Determine the (x, y) coordinate at the center of the cell enclosing the given text.  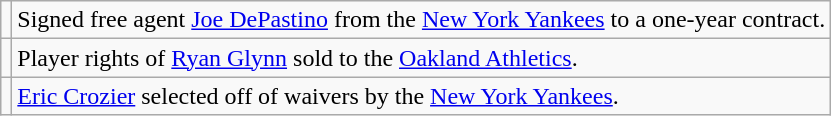
Signed free agent Joe DePastino from the New York Yankees to a one-year contract. (422, 20)
Player rights of Ryan Glynn sold to the Oakland Athletics. (422, 58)
Eric Crozier selected off of waivers by the New York Yankees. (422, 96)
